Return [x, y] of the center of cell containing provided text 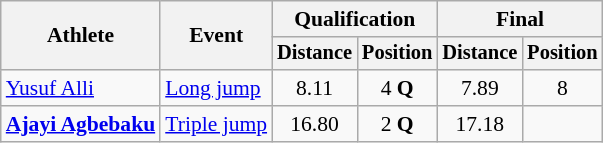
7.89 [480, 88]
16.80 [314, 124]
Athlete [80, 36]
8 [562, 88]
Event [216, 36]
2 Q [397, 124]
Long jump [216, 88]
Qualification [354, 19]
17.18 [480, 124]
Final [520, 19]
Ajayi Agbebaku [80, 124]
Triple jump [216, 124]
8.11 [314, 88]
Yusuf Alli [80, 88]
4 Q [397, 88]
